Return (x, y) of the center of cell containing provided text 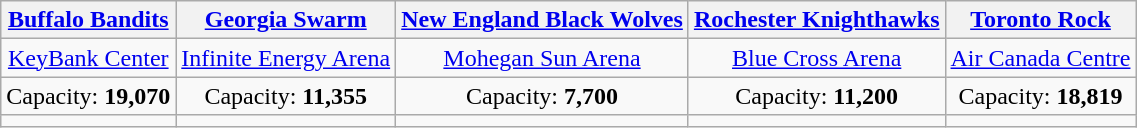
Toronto Rock (1040, 20)
Capacity: 7,700 (542, 96)
Buffalo Bandits (88, 20)
KeyBank Center (88, 58)
New England Black Wolves (542, 20)
Capacity: 11,355 (286, 96)
Blue Cross Arena (816, 58)
Air Canada Centre (1040, 58)
Infinite Energy Arena (286, 58)
Mohegan Sun Arena (542, 58)
Rochester Knighthawks (816, 20)
Capacity: 19,070 (88, 96)
Georgia Swarm (286, 20)
Capacity: 18,819 (1040, 96)
Capacity: 11,200 (816, 96)
